For the text-containing cell, return its midpoint in [X, Y] coordinate format. 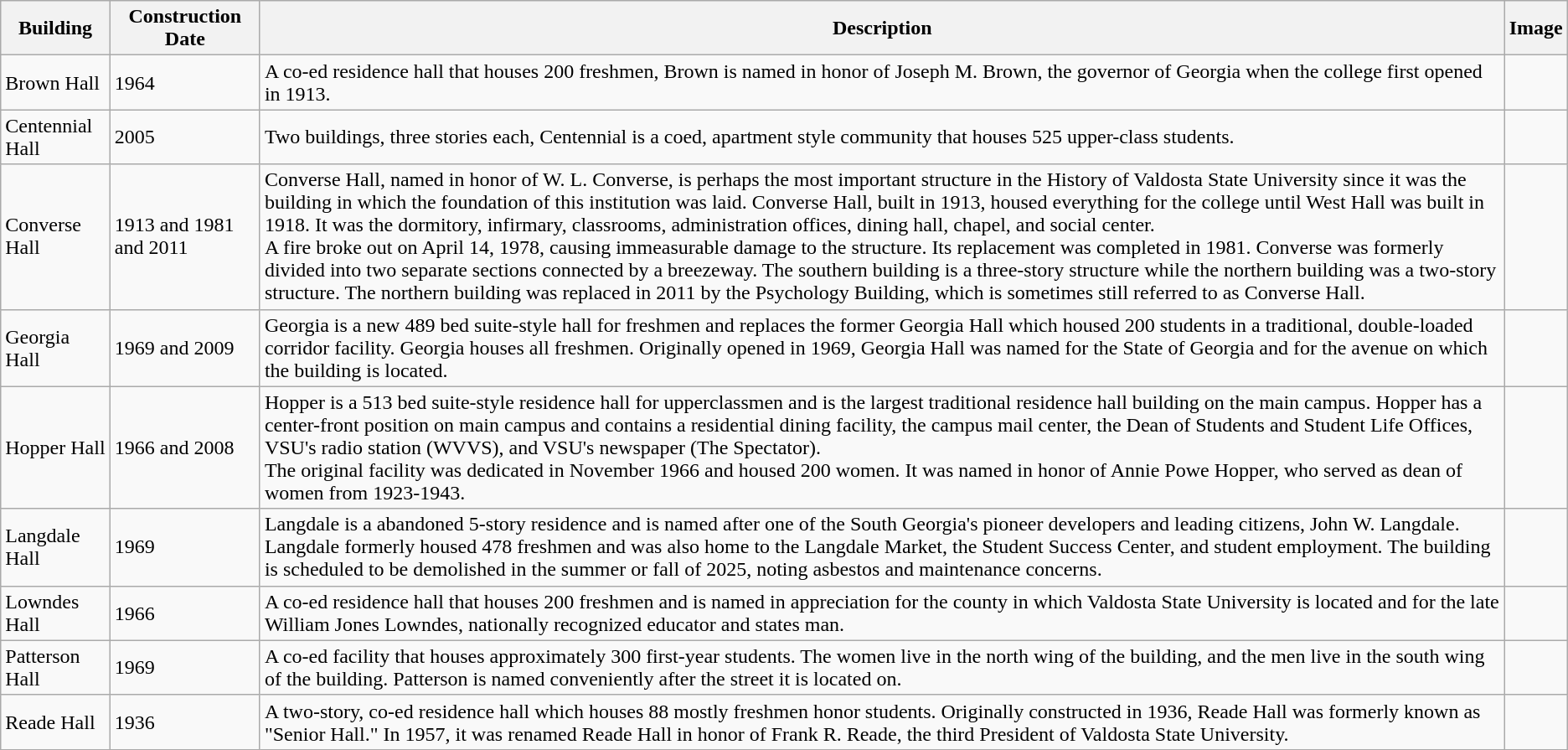
Building [55, 28]
Patterson Hall [55, 667]
Two buildings, three stories each, Centennial is a coed, apartment style community that houses 525 upper-class students. [882, 137]
1964 [184, 82]
Langdale Hall [55, 547]
Hopper Hall [55, 447]
1936 [184, 722]
Georgia Hall [55, 348]
Construction Date [184, 28]
Image [1536, 28]
Centennial Hall [55, 137]
Brown Hall [55, 82]
Converse Hall [55, 236]
2005 [184, 137]
Reade Hall [55, 722]
1913 and 1981 and 2011 [184, 236]
Lowndes Hall [55, 613]
Description [882, 28]
1966 [184, 613]
1966 and 2008 [184, 447]
1969 and 2009 [184, 348]
